Capture the cell that displays the provided text and extract its [x, y] central coordinate. 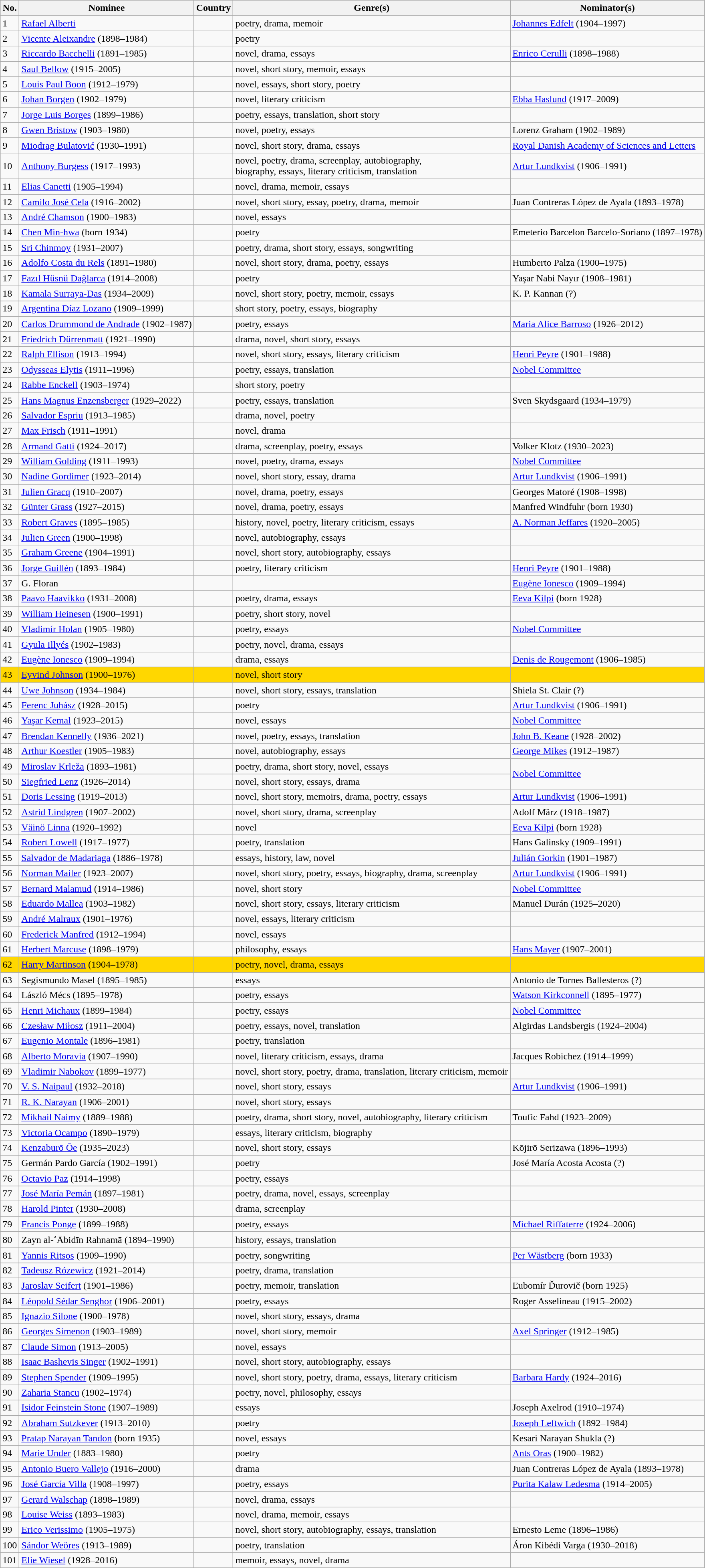
Vladimir Nabokov (1899–1977) [107, 1071]
novel, literary criticism [372, 99]
47 [10, 736]
Yannis Ritsos (1909–1990) [107, 1255]
Nadine Gordimer (1923–2014) [107, 477]
Stephen Spender (1909–1995) [107, 1377]
novel, short story, essay, drama [372, 477]
José García Villa (1908–1997) [107, 1484]
72 [10, 1117]
17 [10, 278]
Pratap Narayan Tandon (born 1935) [107, 1438]
35 [10, 553]
Norman Mailer (1923–2007) [107, 873]
59 [10, 919]
Brendan Kennelly (1936–2021) [107, 736]
Roger Asselineau (1915–2002) [607, 1301]
3 [10, 54]
Julián Gorkin (1901–1987) [607, 858]
30 [10, 477]
44 [10, 690]
Elie Wiesel (1928–2016) [107, 1560]
Harry Martinson (1904–1978) [107, 965]
Manuel Durán (1925–2020) [607, 903]
novel, poetry, drama, screenplay, autobiography, biography, essays, literary criticism, translation [372, 166]
Toufic Fahd (1923–2009) [607, 1117]
poetry, short story, novel [372, 614]
Royal Danish Academy of Sciences and Letters [607, 145]
63 [10, 980]
Riccardo Bacchelli (1891–1985) [107, 54]
90 [10, 1392]
91 [10, 1408]
46 [10, 721]
Nominee [107, 8]
58 [10, 903]
Zaharia Stancu (1902–1974) [107, 1392]
53 [10, 827]
16 [10, 263]
essays, history, law, novel [372, 858]
78 [10, 1209]
Louis Paul Boon (1912–1979) [107, 84]
poetry, drama, essays [372, 598]
23 [10, 370]
26 [10, 415]
Georges Matoré (1908–1998) [607, 492]
novel, poetry, drama, essays [372, 461]
21 [10, 339]
Ralph Ellison (1913–1994) [107, 354]
37 [10, 583]
novel, short story, autobiography, essays, translation [372, 1530]
Yaşar Nabi Nayır (1908–1981) [607, 278]
poetry, essays, novel, translation [372, 1026]
Country [214, 8]
Antonio de Tornes Ballesteros (?) [607, 980]
Doris Lessing (1919–2013) [107, 797]
75 [10, 1163]
novel, short story, drama, screenplay [372, 812]
79 [10, 1224]
Paavo Haavikko (1931–2008) [107, 598]
Léopold Sédar Senghor (1906–2001) [107, 1301]
Shiela St. Clair (?) [607, 690]
7 [10, 115]
novel, short story, poetry, drama, essays, literary criticism [372, 1377]
77 [10, 1194]
18 [10, 293]
poetry, drama, translation [372, 1270]
Ebba Haslund (1917–2009) [607, 99]
Germán Pardo García (1902–1991) [107, 1163]
Jorge Luis Borges (1899–1986) [107, 115]
Zayn al-ʻĀbidīn Rahnamā (1894–1990) [107, 1240]
Julien Gracq (1910–2007) [107, 492]
28 [10, 446]
94 [10, 1453]
Anthony Burgess (1917–1993) [107, 166]
essays, literary criticism, biography [372, 1132]
Sri Chinmoy (1931–2007) [107, 248]
Bernard Malamud (1914–1986) [107, 888]
Ferenc Juhász (1928–2015) [107, 705]
novel, short story, drama, poetry, essays [372, 263]
95 [10, 1469]
Abraham Sutzkever (1913–2010) [107, 1423]
65 [10, 1010]
Octavio Paz (1914–1998) [107, 1178]
85 [10, 1316]
14 [10, 232]
101 [10, 1560]
Rafael Alberti [107, 23]
45 [10, 705]
25 [10, 400]
Segismundo Masel (1895–1985) [107, 980]
novel, short story, memoirs, drama, poetry, essays [372, 797]
novel, short story, essay, poetry, drama, memoir [372, 202]
32 [10, 507]
33 [10, 522]
Per Wästberg (born 1933) [607, 1255]
19 [10, 309]
Hans Galinsky (1909–1991) [607, 843]
Eduardo Mallea (1903–1982) [107, 903]
poetry, drama, short story, novel, autobiography, literary criticism [372, 1117]
66 [10, 1026]
Friedrich Dürrenmatt (1921–1990) [107, 339]
Harold Pinter (1930–2008) [107, 1209]
Väinö Linna (1920–1992) [107, 827]
Purita Kalaw Ledesma (1914–2005) [607, 1484]
2 [10, 38]
Claude Simon (1913–2005) [107, 1347]
V. S. Naipaul (1932–2018) [107, 1087]
poetry, drama, short story, essays, songwriting [372, 248]
Jacques Robichez (1914–1999) [607, 1056]
poetry, drama, short story, novel, essays [372, 766]
R. K. Narayan (1906–2001) [107, 1102]
drama, screenplay [372, 1209]
Gerard Walschap (1898–1989) [107, 1499]
novel, short story, essays, translation [372, 690]
history, novel, poetry, literary criticism, essays [372, 522]
novel, drama [372, 430]
Argentina Díaz Lozano (1909–1999) [107, 309]
poetry, drama, memoir [372, 23]
Volker Klotz (1930–2023) [607, 446]
50 [10, 782]
Kōjirō Serizawa (1896–1993) [607, 1148]
memoir, essays, novel, drama [372, 1560]
64 [10, 995]
Robert Graves (1895–1985) [107, 522]
Johan Borgen (1902–1979) [107, 99]
novel, short story, poetry, drama, translation, literary criticism, memoir [372, 1071]
61 [10, 950]
Elias Canetti (1905–1994) [107, 186]
20 [10, 324]
Saul Bellow (1915–2005) [107, 69]
Astrid Lindgren (1907–2002) [107, 812]
51 [10, 797]
novel [372, 827]
52 [10, 812]
Chen Min-hwa (born 1934) [107, 232]
15 [10, 248]
34 [10, 537]
Gwen Bristow (1903–1980) [107, 130]
Joseph Leftwich (1892–1984) [607, 1423]
Louise Weiss (1893–1983) [107, 1514]
novel, poetry, essays [372, 130]
96 [10, 1484]
Ants Oras (1900–1982) [607, 1453]
76 [10, 1178]
Eugenio Montale (1896–1981) [107, 1041]
No. [10, 8]
Sven Skydsgaard (1934–1979) [607, 400]
philosophy, essays [372, 950]
48 [10, 751]
André Chamson (1900–1983) [107, 217]
8 [10, 130]
86 [10, 1332]
22 [10, 354]
Denis de Rougemont (1906–1985) [607, 659]
98 [10, 1514]
Marie Under (1883–1980) [107, 1453]
Jorge Guillén (1893–1984) [107, 568]
novel, literary criticism, essays, drama [372, 1056]
60 [10, 934]
Salvador Espriu (1913–1985) [107, 415]
Genre(s) [372, 8]
John B. Keane (1928–2002) [607, 736]
12 [10, 202]
Ignazio Silone (1900–1978) [107, 1316]
Johannes Edfelt (1904–1997) [607, 23]
Victoria Ocampo (1890–1979) [107, 1132]
Odysseas Elytis (1911–1996) [107, 370]
Tadeusz Rózewicz (1921–2014) [107, 1270]
Enrico Cerulli (1898–1988) [607, 54]
57 [10, 888]
9 [10, 145]
André Malraux (1901–1976) [107, 919]
6 [10, 99]
70 [10, 1087]
40 [10, 629]
László Mécs (1895–1978) [107, 995]
Ernesto Leme (1896–1986) [607, 1530]
Frederick Manfred (1912–1994) [107, 934]
poetry, drama, novel, essays, screenplay [372, 1194]
24 [10, 385]
Eyvind Johnson (1900–1976) [107, 675]
short story, poetry [372, 385]
Erico Verissimo (1905–1975) [107, 1530]
Georges Simenon (1903–1989) [107, 1332]
drama, essays [372, 659]
novel, short story, memoir, essays [372, 69]
Jaroslav Seifert (1901–1986) [107, 1285]
10 [10, 166]
29 [10, 461]
novel, short story, drama, essays [372, 145]
José María Acosta Acosta (?) [607, 1163]
Isaac Bashevis Singer (1902–1991) [107, 1362]
short story, poetry, essays, biography [372, 309]
82 [10, 1270]
11 [10, 186]
Hans Mayer (1907–2001) [607, 950]
Siegfried Lenz (1926–2014) [107, 782]
José María Pemán (1897–1981) [107, 1194]
42 [10, 659]
83 [10, 1285]
Maria Alice Barroso (1926–2012) [607, 324]
Algirdas Landsbergis (1924–2004) [607, 1026]
Arthur Koestler (1905–1983) [107, 751]
69 [10, 1071]
Henri Michaux (1899–1984) [107, 1010]
Nominator(s) [607, 8]
Carlos Drummond de Andrade (1902–1987) [107, 324]
89 [10, 1377]
81 [10, 1255]
drama, novel, poetry [372, 415]
31 [10, 492]
87 [10, 1347]
93 [10, 1438]
Camilo José Cela (1916–2002) [107, 202]
4 [10, 69]
Salvador de Madariaga (1886–1978) [107, 858]
drama, novel, short story, essays [372, 339]
55 [10, 858]
Joseph Axelrod (1910–1974) [607, 1408]
5 [10, 84]
novel, short story, memoir [372, 1332]
74 [10, 1148]
56 [10, 873]
Alberto Moravia (1907–1990) [107, 1056]
William Golding (1911–1993) [107, 461]
K. P. Kannan (?) [607, 293]
Axel Springer (1912–1985) [607, 1332]
novel, short story, poetry, memoir, essays [372, 293]
Vladimír Holan (1905–1980) [107, 629]
Miodrag Bulatović (1930–1991) [107, 145]
Graham Greene (1904–1991) [107, 553]
Julien Green (1900–1998) [107, 537]
Michael Riffaterre (1924–2006) [607, 1224]
Barbara Hardy (1924–2016) [607, 1377]
Adolf März (1918–1987) [607, 812]
39 [10, 614]
drama [372, 1469]
Rabbe Enckell (1903–1974) [107, 385]
novel, short story, poetry, essays, biography, drama, screenplay [372, 873]
Lorenz Graham (1902–1989) [607, 130]
Francis Ponge (1899–1988) [107, 1224]
Mikhail Naimy (1889–1988) [107, 1117]
poetry, novel, philosophy, essays [372, 1392]
Robert Lowell (1917–1977) [107, 843]
Czesław Miłosz (1911–2004) [107, 1026]
Emeterio Barcelon Barcelo-Soriano (1897–1978) [607, 232]
Max Frisch (1911–1991) [107, 430]
poetry, memoir, translation [372, 1285]
Hans Magnus Enzensberger (1929–2022) [107, 400]
Manfred Windfuhr (born 1930) [607, 507]
Miroslav Krleža (1893–1981) [107, 766]
38 [10, 598]
history, essays, translation [372, 1240]
Áron Kibédi Varga (1930–2018) [607, 1545]
Watson Kirkconnell (1895–1977) [607, 995]
Fazıl Hüsnü Dağlarca (1914–2008) [107, 278]
Uwe Johnson (1934–1984) [107, 690]
Kenzaburō Ōe (1935–2023) [107, 1148]
William Heinesen (1900–1991) [107, 614]
Isidor Feinstein Stone (1907–1989) [107, 1408]
Vicente Aleixandre (1898–1984) [107, 38]
Herbert Marcuse (1898–1979) [107, 950]
Kamala Surraya-Das (1934–2009) [107, 293]
71 [10, 1102]
G. Floran [107, 583]
92 [10, 1423]
poetry, songwriting [372, 1255]
43 [10, 675]
novel, poetry, essays, translation [372, 736]
13 [10, 217]
54 [10, 843]
84 [10, 1301]
1 [10, 23]
88 [10, 1362]
poetry, essays, translation, short story [372, 115]
Yaşar Kemal (1923–2015) [107, 721]
Gyula Illyés (1902–1983) [107, 644]
Sándor Weöres (1913–1989) [107, 1545]
novel, essays, short story, poetry [372, 84]
drama, screenplay, poetry, essays [372, 446]
27 [10, 430]
novel, essays, literary criticism [372, 919]
62 [10, 965]
73 [10, 1132]
67 [10, 1041]
Günter Grass (1927–2015) [107, 507]
99 [10, 1530]
Armand Gatti (1924–2017) [107, 446]
George Mikes (1912–1987) [607, 751]
Ľubomír Ďurovič (born 1925) [607, 1285]
100 [10, 1545]
Humberto Palza (1900–1975) [607, 263]
41 [10, 644]
poetry, literary criticism [372, 568]
68 [10, 1056]
Adolfo Costa du Rels (1891–1980) [107, 263]
80 [10, 1240]
Kesari Narayan Shukla (?) [607, 1438]
Antonio Buero Vallejo (1916–2000) [107, 1469]
97 [10, 1499]
36 [10, 568]
49 [10, 766]
A. Norman Jeffares (1920–2005) [607, 522]
